Locate the cell with the specified text and output its (x, y) center coordinate. 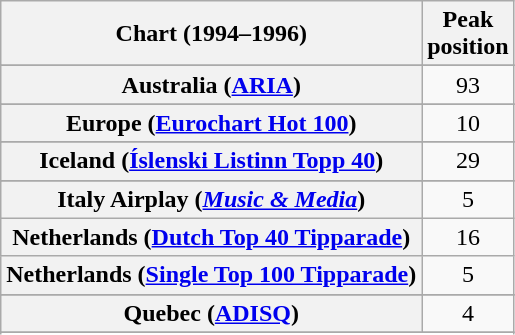
4 (468, 313)
29 (468, 161)
Europe (Eurochart Hot 100) (212, 123)
Australia (ARIA) (212, 85)
Italy Airplay (Music & Media) (212, 199)
16 (468, 237)
Netherlands (Single Top 100 Tipparade) (212, 275)
Peakposition (468, 34)
Chart (1994–1996) (212, 34)
Netherlands (Dutch Top 40 Tipparade) (212, 237)
Iceland (Íslenski Listinn Topp 40) (212, 161)
10 (468, 123)
Quebec (ADISQ) (212, 313)
93 (468, 85)
